For the text-containing cell, return its midpoint in [X, Y] coordinate format. 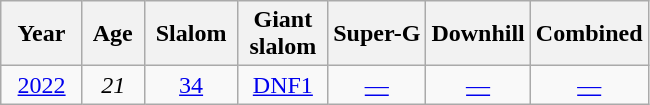
34 [191, 85]
Giant slalom [283, 34]
Combined [589, 34]
Slalom [191, 34]
Downhill [478, 34]
Age [113, 34]
Year [42, 34]
21 [113, 85]
DNF1 [283, 85]
2022 [42, 85]
Super-G [377, 34]
